Pinpoint the cell where the given text exists, returning its [X, Y] midpoint coordinate. 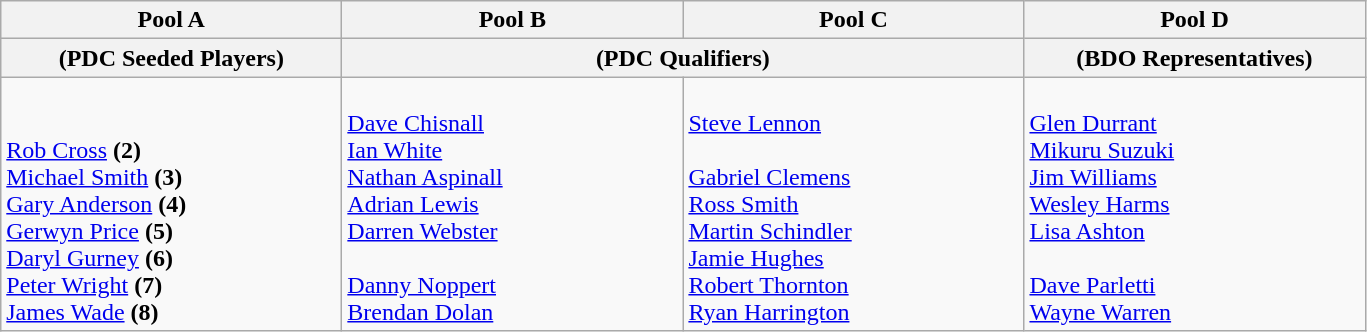
Steve Lennon Gabriel Clemens Ross Smith Martin Schindler Jamie Hughes Robert Thornton Ryan Harrington [854, 204]
Glen Durrant Mikuru Suzuki Jim Williams Wesley Harms Lisa Ashton Dave Parletti Wayne Warren [1194, 204]
(PDC Qualifiers) [683, 58]
(BDO Representatives) [1194, 58]
(PDC Seeded Players) [172, 58]
Dave Chisnall Ian White Nathan Aspinall Adrian Lewis Darren Webster Danny Noppert Brendan Dolan [512, 204]
Pool A [172, 20]
Pool C [854, 20]
Pool B [512, 20]
Pool D [1194, 20]
Rob Cross (2) Michael Smith (3) Gary Anderson (4) Gerwyn Price (5) Daryl Gurney (6) Peter Wright (7) James Wade (8) [172, 204]
